Detect which cell encompasses the target text, then output its (x, y) center coordinate. 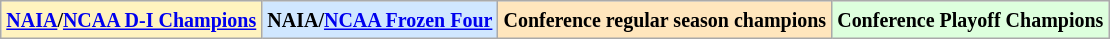
Conference Playoff Champions (970, 20)
NAIA/NCAA D-I Champions (132, 20)
NAIA/NCAA Frozen Four (380, 20)
Conference regular season champions (665, 20)
